Scan for the cell matching the given text and deliver its (X, Y) coordinate at center. 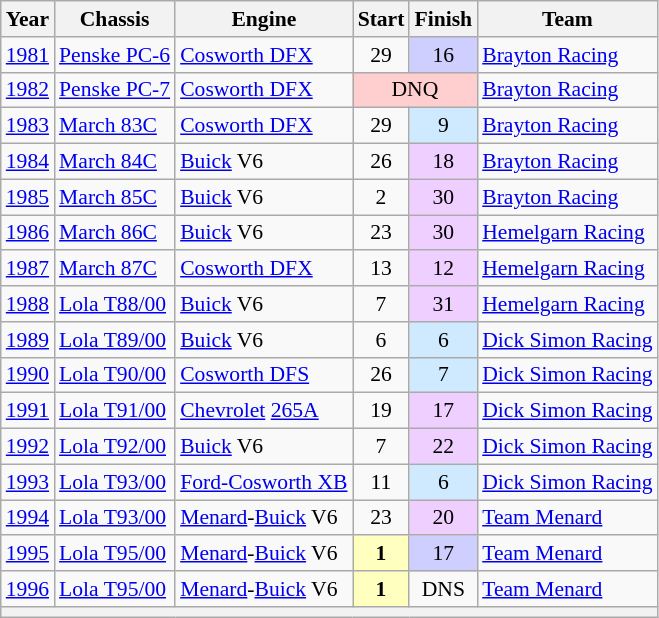
Chassis (114, 19)
Lola T90/00 (114, 375)
1981 (28, 55)
12 (443, 269)
Year (28, 19)
DNQ (416, 90)
March 83C (114, 126)
20 (443, 518)
13 (382, 269)
Lola T89/00 (114, 340)
1996 (28, 589)
1990 (28, 375)
1994 (28, 518)
Team (567, 19)
Chevrolet 265A (264, 411)
9 (443, 126)
1991 (28, 411)
1995 (28, 554)
Lola T88/00 (114, 304)
18 (443, 162)
1992 (28, 447)
March 86C (114, 233)
Penske PC-7 (114, 90)
1986 (28, 233)
1989 (28, 340)
1988 (28, 304)
Ford-Cosworth XB (264, 482)
March 84C (114, 162)
1987 (28, 269)
1982 (28, 90)
March 85C (114, 197)
22 (443, 447)
16 (443, 55)
Lola T92/00 (114, 447)
Cosworth DFS (264, 375)
1984 (28, 162)
1983 (28, 126)
Start (382, 19)
1985 (28, 197)
31 (443, 304)
Finish (443, 19)
2 (382, 197)
19 (382, 411)
11 (382, 482)
March 87C (114, 269)
DNS (443, 589)
Penske PC-6 (114, 55)
Lola T91/00 (114, 411)
Engine (264, 19)
1993 (28, 482)
